Output the (X, Y) coordinate of the center of the cell containing the given text.  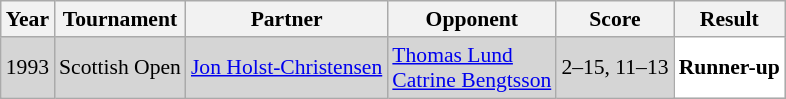
1993 (28, 68)
Thomas Lund Catrine Bengtsson (472, 68)
Partner (286, 19)
Tournament (120, 19)
Scottish Open (120, 68)
Runner-up (730, 68)
Jon Holst-Christensen (286, 68)
Result (730, 19)
2–15, 11–13 (614, 68)
Score (614, 19)
Opponent (472, 19)
Year (28, 19)
